Detect which cell encompasses the target text, then output its [X, Y] center coordinate. 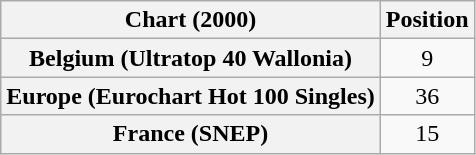
France (SNEP) [191, 134]
Belgium (Ultratop 40 Wallonia) [191, 58]
15 [427, 134]
Position [427, 20]
36 [427, 96]
Chart (2000) [191, 20]
9 [427, 58]
Europe (Eurochart Hot 100 Singles) [191, 96]
